Return [x, y] of the center of cell containing provided text 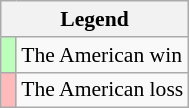
The American loss [102, 90]
Legend [95, 19]
The American win [102, 55]
